Search for the cell housing the specified text and yield its [x, y] center coordinate. 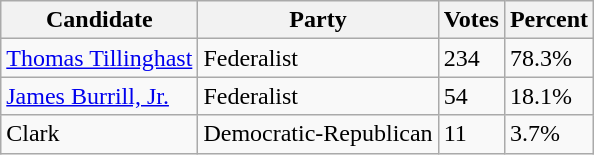
James Burrill, Jr. [100, 96]
54 [471, 96]
Party [318, 20]
Clark [100, 134]
Candidate [100, 20]
Percent [548, 20]
Thomas Tillinghast [100, 58]
11 [471, 134]
78.3% [548, 58]
18.1% [548, 96]
234 [471, 58]
Democratic-Republican [318, 134]
3.7% [548, 134]
Votes [471, 20]
